Detect which cell encompasses the target text, then output its (x, y) center coordinate. 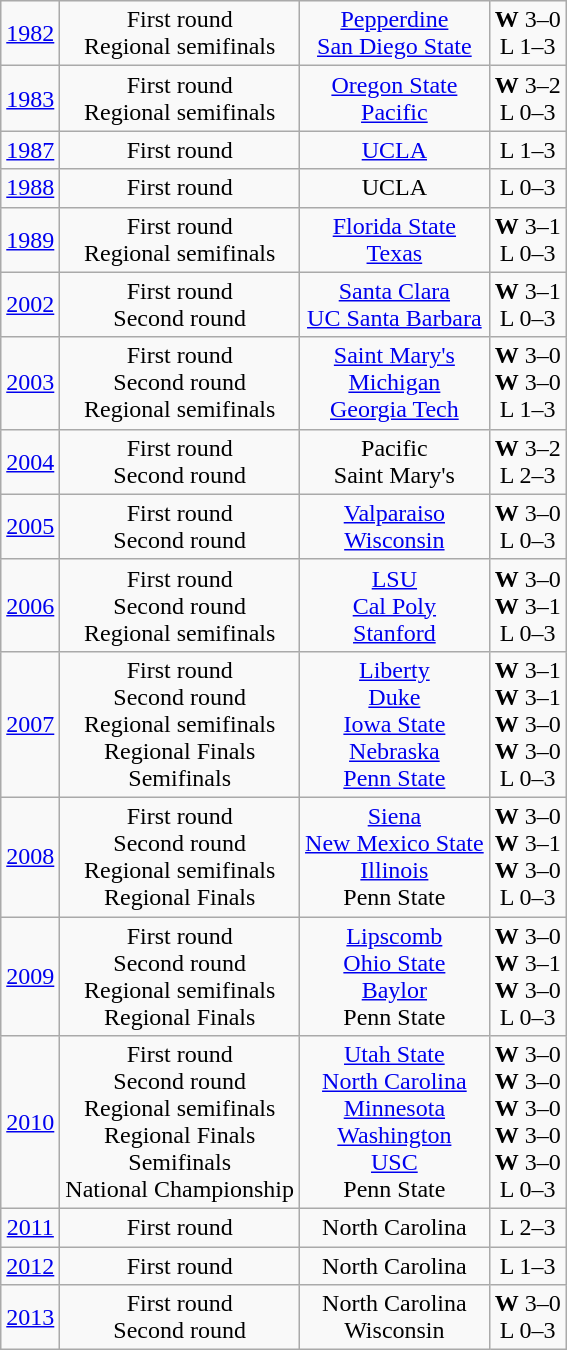
2013 (30, 1318)
LibertyDukeIowa StateNebraskaPenn State (395, 724)
1983 (30, 98)
PepperdineSan Diego State (395, 34)
First roundSecond roundRegional semifinalsRegional FinalsSemifinalsNational Championship (180, 1122)
W 3–1W 3–1W 3–0W 3–0L 0–3 (528, 724)
First roundSecond roundRegional semifinalsRegional FinalsSemifinals (180, 724)
W 3–0W 3–1L 0–3 (528, 605)
2003 (30, 383)
W 3–0W 3–0W 3–0W 3–0W 3–0L 0–3 (528, 1122)
2009 (30, 976)
W 3–0W 3–0L 1–3 (528, 383)
LSUCal PolyStanford (395, 605)
L 2–3 (528, 1228)
SienaNew Mexico StateIllinoisPenn State (395, 856)
North CarolinaWisconsin (395, 1318)
2011 (30, 1228)
PacificSaint Mary's (395, 462)
2005 (30, 526)
W 3–2L 2–3 (528, 462)
Santa ClaraUC Santa Barbara (395, 304)
2007 (30, 724)
1987 (30, 150)
1988 (30, 188)
2012 (30, 1266)
1982 (30, 34)
W 3–0L 1–3 (528, 34)
2008 (30, 856)
2002 (30, 304)
L 0–3 (528, 188)
2006 (30, 605)
2004 (30, 462)
Oregon StatePacific (395, 98)
Utah StateNorth CarolinaMinnesotaWashingtonUSCPenn State (395, 1122)
Saint Mary'sMichiganGeorgia Tech (395, 383)
W 3–2L 0–3 (528, 98)
2010 (30, 1122)
LipscombOhio StateBaylorPenn State (395, 976)
Florida StateTexas (395, 240)
ValparaisoWisconsin (395, 526)
1989 (30, 240)
